Return [X, Y] of the center of cell containing provided text 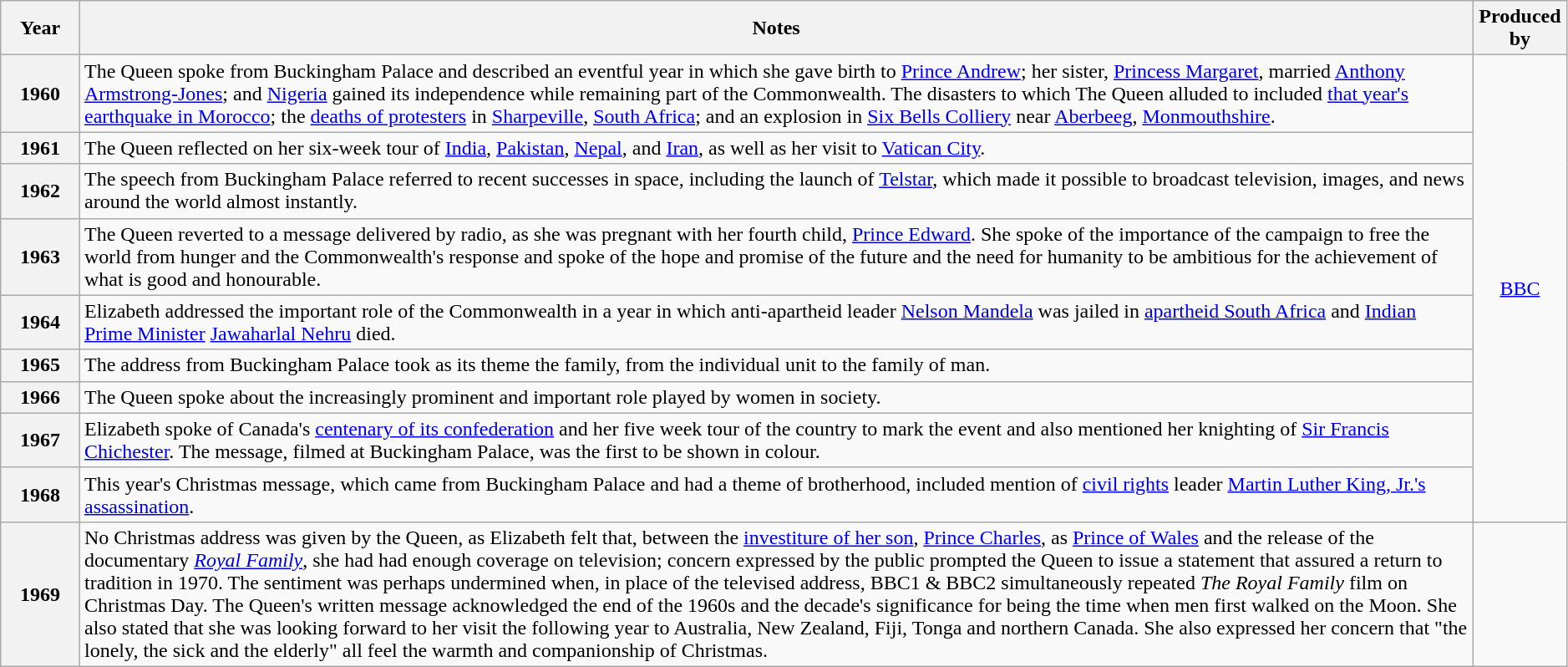
1966 [40, 397]
1963 [40, 257]
Producedby [1520, 28]
1969 [40, 593]
Year [40, 28]
1961 [40, 148]
The address from Buckingham Palace took as its theme the family, from the individual unit to the family of man. [775, 365]
1964 [40, 323]
BBC [1520, 289]
The Queen reflected on her six-week tour of India, Pakistan, Nepal, and Iran, as well as her visit to Vatican City. [775, 148]
1962 [40, 191]
The Queen spoke about the increasingly prominent and important role played by women in society. [775, 397]
1968 [40, 495]
1965 [40, 365]
Notes [775, 28]
1960 [40, 94]
1967 [40, 440]
